Return the [X, Y] coordinate for the center point of the cell that contains the specified text.  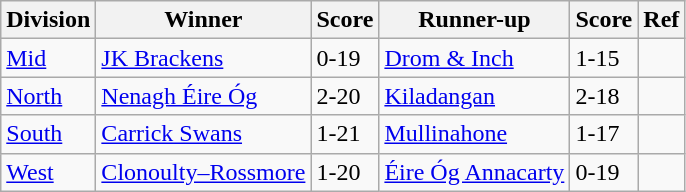
JK Brackens [204, 58]
1-21 [345, 134]
1-20 [345, 172]
Drom & Inch [474, 58]
Carrick Swans [204, 134]
Mid [48, 58]
Éire Óg Annacarty [474, 172]
1-15 [604, 58]
2-18 [604, 96]
Mullinahone [474, 134]
2-20 [345, 96]
Ref [662, 20]
Division [48, 20]
Kiladangan [474, 96]
West [48, 172]
1-17 [604, 134]
Winner [204, 20]
Runner-up [474, 20]
Nenagh Éire Óg [204, 96]
North [48, 96]
South [48, 134]
Clonoulty–Rossmore [204, 172]
